Detect which cell encompasses the target text, then output its (X, Y) center coordinate. 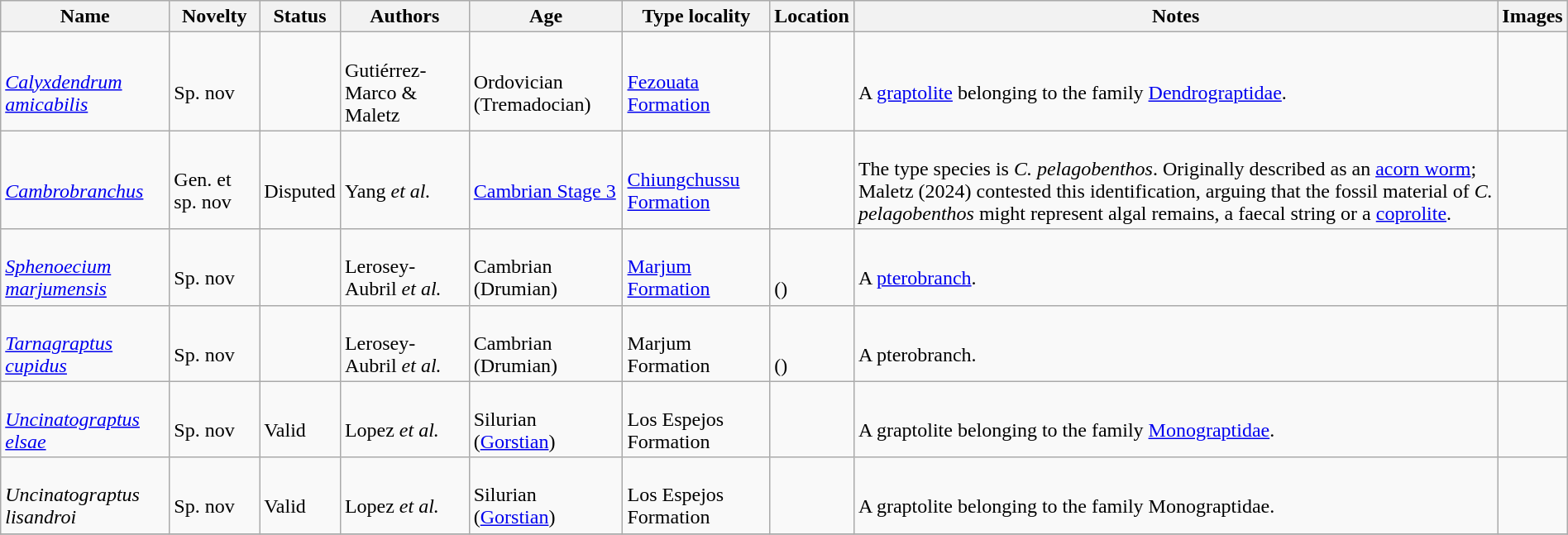
Gen. et sp. nov (215, 180)
Notes (1175, 17)
Calyxdendrum amicabilis (85, 81)
Fezouata Formation (696, 81)
A graptolite belonging to the family Dendrograptidae. (1175, 81)
Age (546, 17)
Images (1532, 17)
Disputed (300, 180)
Uncinatograptus lisandroi (85, 495)
Gutiérrez-Marco & Maletz (404, 81)
Uncinatograptus elsae (85, 419)
Name (85, 17)
Sphenoecium marjumensis (85, 267)
Status (300, 17)
Location (812, 17)
Authors (404, 17)
Chiungchussu Formation (696, 180)
Cambrobranchus (85, 180)
Cambrian Stage 3 (546, 180)
Yang et al. (404, 180)
Type locality (696, 17)
Novelty (215, 17)
Tarnagraptus cupidus (85, 343)
Ordovician (Tremadocian) (546, 81)
